From the cell containing the given text, extract its center point as [x, y] coordinate. 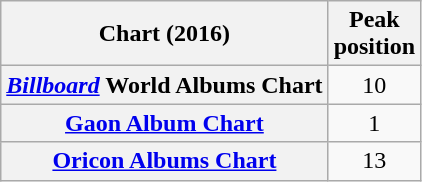
Gaon Album Chart [164, 123]
Chart (2016) [164, 34]
Billboard World Albums Chart [164, 85]
1 [374, 123]
13 [374, 161]
Peakposition [374, 34]
10 [374, 85]
Oricon Albums Chart [164, 161]
